Capture the cell that displays the provided text and extract its [X, Y] central coordinate. 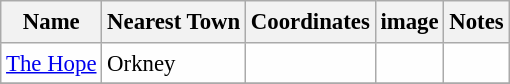
Notes [476, 22]
image [410, 22]
Orkney [174, 62]
The Hope [52, 62]
Coordinates [311, 22]
Nearest Town [174, 22]
Name [52, 22]
